Locate the cell with the specified text and output its [x, y] center coordinate. 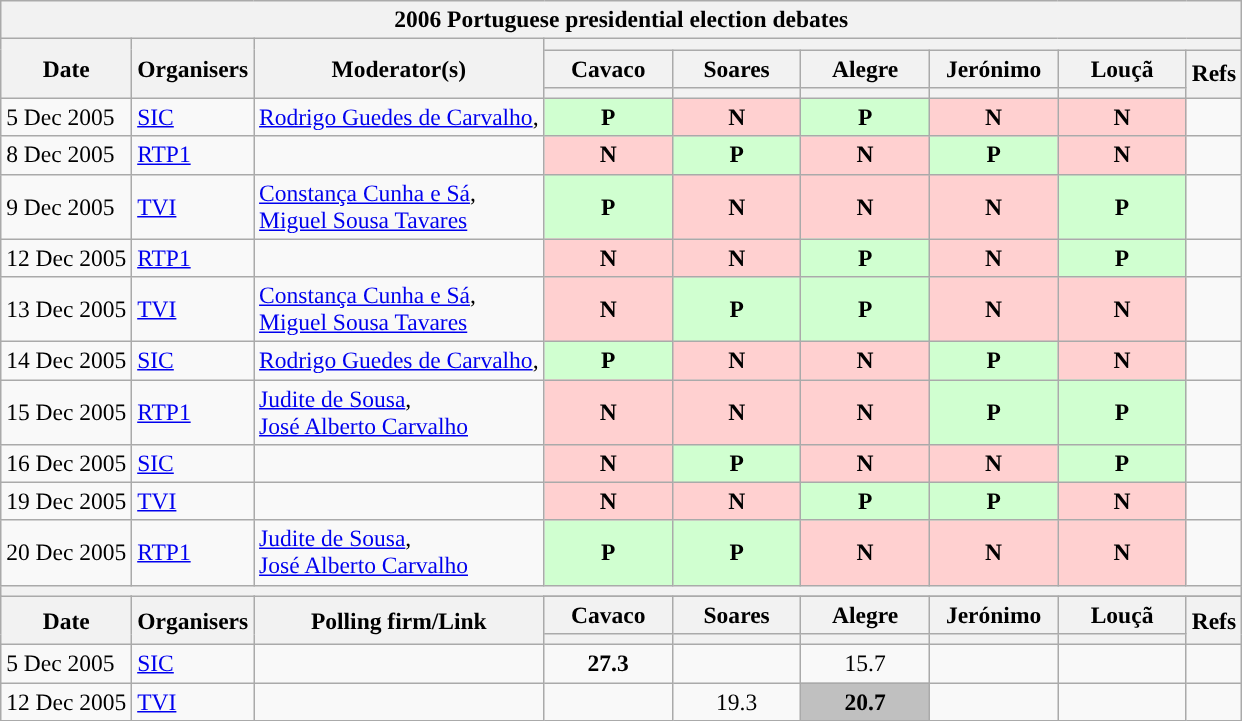
Moderator(s) [399, 68]
27.3 [608, 663]
19 Dec 2005 [66, 501]
15 Dec 2005 [66, 412]
19.3 [736, 701]
9 Dec 2005 [66, 206]
20.7 [865, 701]
13 Dec 2005 [66, 308]
Polling firm/Link [399, 620]
14 Dec 2005 [66, 360]
8 Dec 2005 [66, 155]
16 Dec 2005 [66, 463]
15.7 [865, 663]
2006 Portuguese presidential election debates [622, 19]
20 Dec 2005 [66, 552]
